Capture the cell that displays the provided text and extract its (x, y) central coordinate. 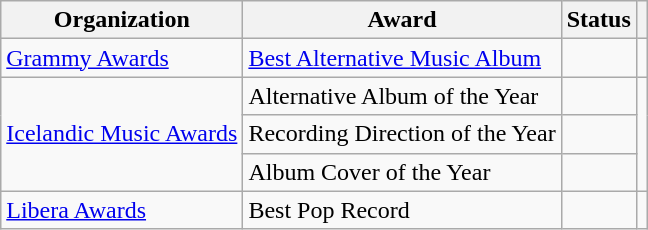
Award (402, 20)
Libera Awards (122, 210)
Best Alternative Music Album (402, 58)
Icelandic Music Awards (122, 134)
Organization (122, 20)
Recording Direction of the Year (402, 134)
Status (598, 20)
Album Cover of the Year (402, 172)
Alternative Album of the Year (402, 96)
Grammy Awards (122, 58)
Best Pop Record (402, 210)
